Locate the cell with the specified text and output its [x, y] center coordinate. 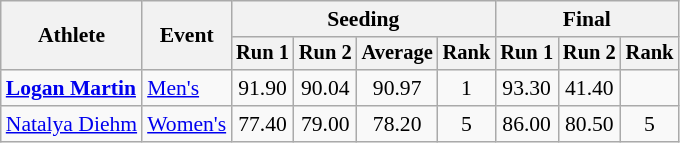
Average [398, 54]
Event [186, 36]
Seeding [363, 19]
41.40 [590, 88]
Men's [186, 88]
Athlete [72, 36]
93.30 [526, 88]
Natalya Diehm [72, 124]
Logan Martin [72, 88]
77.40 [262, 124]
Women's [186, 124]
86.00 [526, 124]
80.50 [590, 124]
78.20 [398, 124]
79.00 [326, 124]
90.04 [326, 88]
91.90 [262, 88]
1 [467, 88]
Final [586, 19]
90.97 [398, 88]
